Capture the cell that displays the provided text and extract its [x, y] central coordinate. 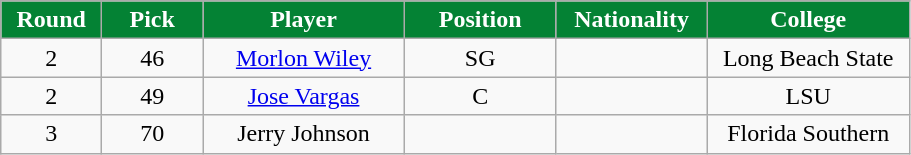
Morlon Wiley [304, 58]
70 [152, 134]
Nationality [632, 20]
LSU [808, 96]
C [480, 96]
College [808, 20]
Florida Southern [808, 134]
Position [480, 20]
49 [152, 96]
46 [152, 58]
Long Beach State [808, 58]
Jerry Johnson [304, 134]
SG [480, 58]
Player [304, 20]
Round [52, 20]
Pick [152, 20]
Jose Vargas [304, 96]
3 [52, 134]
